Extract the [X, Y] coordinate from the center of the cell holding the provided text.  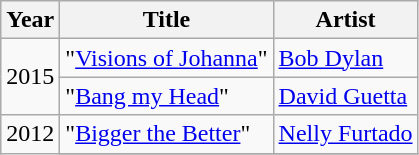
2015 [30, 77]
"Bigger the Better" [166, 134]
Bob Dylan [346, 58]
Artist [346, 20]
Year [30, 20]
Title [166, 20]
David Guetta [346, 96]
2012 [30, 134]
"Bang my Head" [166, 96]
"Visions of Johanna" [166, 58]
Nelly Furtado [346, 134]
